From the cell containing the given text, extract its center point as (X, Y) coordinate. 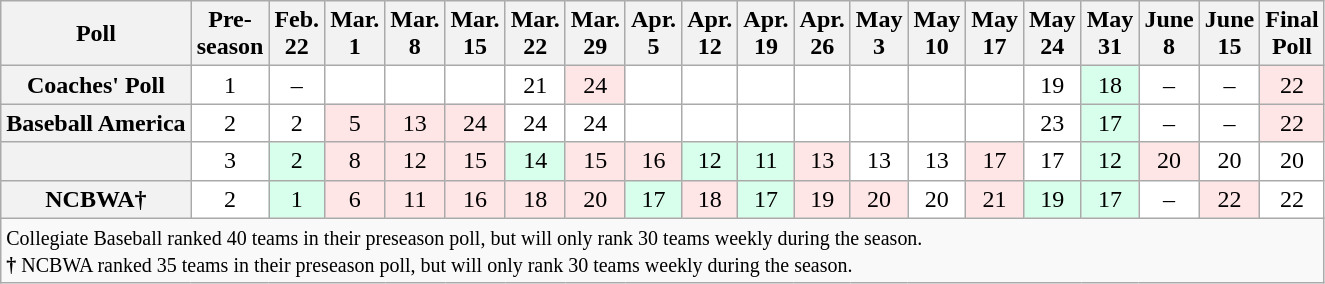
Mar.8 (415, 34)
Mar.1 (355, 34)
Apr.12 (710, 34)
Coaches' Poll (96, 85)
14 (535, 161)
Mar.22 (535, 34)
8 (355, 161)
NCBWA† (96, 199)
Baseball America (96, 123)
Apr.19 (766, 34)
May17 (995, 34)
Poll (96, 34)
May10 (937, 34)
Mar.15 (475, 34)
June15 (1229, 34)
Apr.26 (822, 34)
6 (355, 199)
Mar.29 (595, 34)
May31 (1110, 34)
Pre-season (230, 34)
23 (1052, 123)
May24 (1052, 34)
5 (355, 123)
Apr.5 (653, 34)
FinalPoll (1292, 34)
May3 (879, 34)
June8 (1169, 34)
3 (230, 161)
Feb.22 (297, 34)
